Search for the cell housing the specified text and yield its [X, Y] center coordinate. 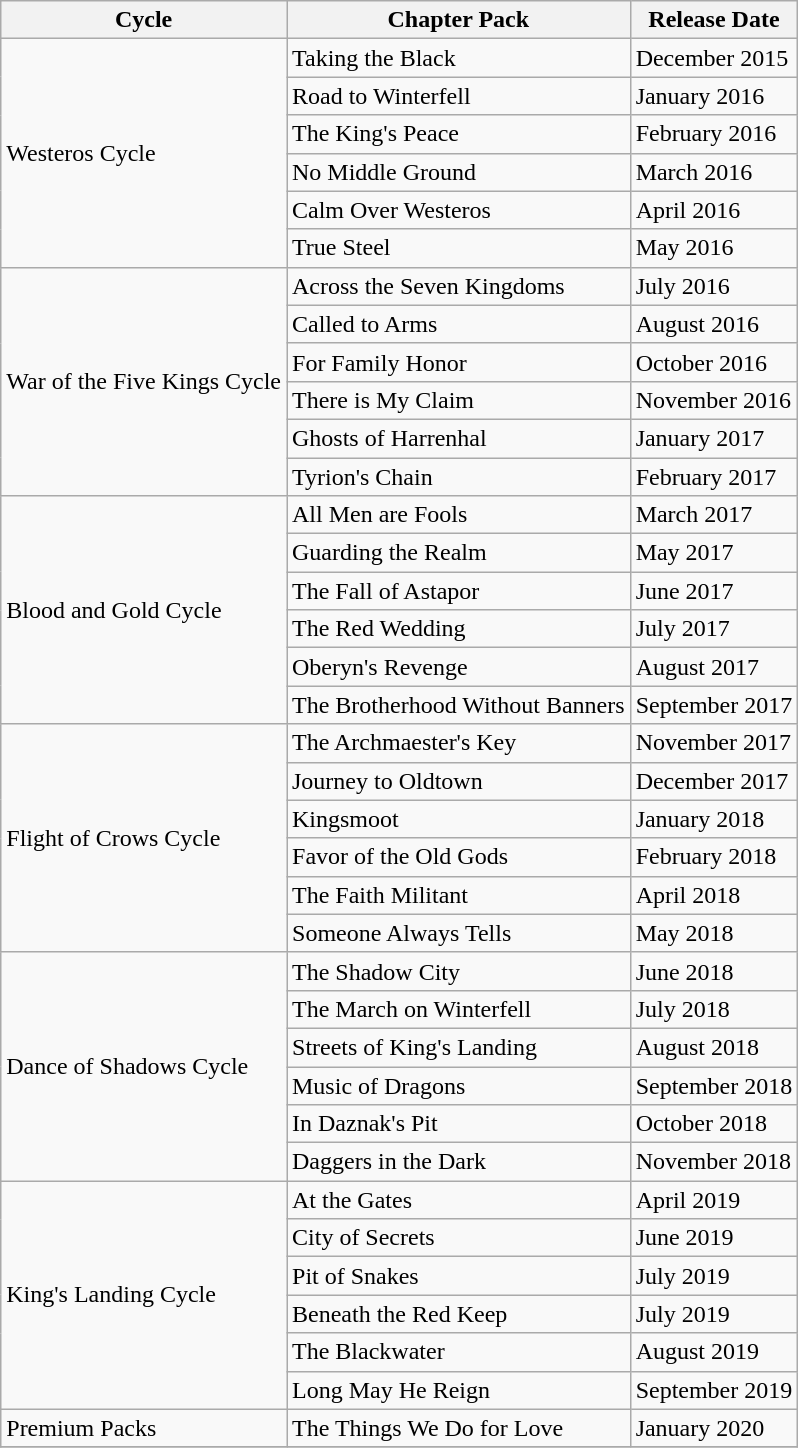
Called to Arms [458, 324]
Taking the Black [458, 58]
City of Secrets [458, 1238]
The Shadow City [458, 971]
Dance of Shadows Cycle [144, 1066]
Flight of Crows Cycle [144, 838]
True Steel [458, 248]
December 2015 [714, 58]
The Things We Do for Love [458, 1428]
Blood and Gold Cycle [144, 610]
Guarding the Realm [458, 553]
The King's Peace [458, 134]
January 2020 [714, 1428]
No Middle Ground [458, 172]
Pit of Snakes [458, 1276]
Oberyn's Revenge [458, 667]
May 2018 [714, 933]
July 2018 [714, 1009]
June 2019 [714, 1238]
Chapter Pack [458, 20]
May 2016 [714, 248]
Kingsmoot [458, 819]
July 2016 [714, 286]
November 2017 [714, 743]
Tyrion's Chain [458, 477]
June 2018 [714, 971]
The Archmaester's Key [458, 743]
The Faith Militant [458, 895]
October 2016 [714, 362]
August 2017 [714, 667]
The Brotherhood Without Banners [458, 705]
War of the Five Kings Cycle [144, 381]
Westeros Cycle [144, 153]
All Men are Fools [458, 515]
July 2017 [714, 629]
Long May He Reign [458, 1390]
October 2018 [714, 1124]
The Blackwater [458, 1352]
January 2018 [714, 819]
Ghosts of Harrenhal [458, 438]
Someone Always Tells [458, 933]
The Red Wedding [458, 629]
November 2016 [714, 400]
At the Gates [458, 1200]
The March on Winterfell [458, 1009]
Calm Over Westeros [458, 210]
August 2018 [714, 1047]
Journey to Oldtown [458, 781]
January 2017 [714, 438]
Music of Dragons [458, 1085]
February 2017 [714, 477]
August 2016 [714, 324]
January 2016 [714, 96]
The Fall of Astapor [458, 591]
Favor of the Old Gods [458, 857]
December 2017 [714, 781]
March 2017 [714, 515]
Streets of King's Landing [458, 1047]
Beneath the Red Keep [458, 1314]
April 2016 [714, 210]
Across the Seven Kingdoms [458, 286]
Premium Packs [144, 1428]
May 2017 [714, 553]
February 2016 [714, 134]
March 2016 [714, 172]
Release Date [714, 20]
September 2019 [714, 1390]
April 2019 [714, 1200]
June 2017 [714, 591]
King's Landing Cycle [144, 1295]
September 2017 [714, 705]
There is My Claim [458, 400]
November 2018 [714, 1162]
Cycle [144, 20]
In Daznak's Pit [458, 1124]
August 2019 [714, 1352]
Daggers in the Dark [458, 1162]
February 2018 [714, 857]
Road to Winterfell [458, 96]
April 2018 [714, 895]
For Family Honor [458, 362]
September 2018 [714, 1085]
